Output the (x, y) coordinate of the center of the cell containing the given text.  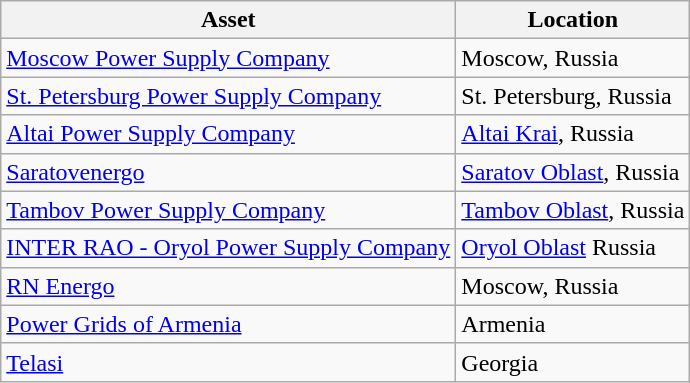
St. Petersburg Power Supply Company (228, 96)
INTER RAO - Oryol Power Supply Company (228, 248)
Tambov Power Supply Company (228, 210)
Power Grids of Armenia (228, 324)
Moscow Power Supply Company (228, 58)
Location (573, 20)
Telasi (228, 362)
Altai Krai, Russia (573, 134)
Georgia (573, 362)
Altai Power Supply Company (228, 134)
RN Energo (228, 286)
Asset (228, 20)
Tambov Oblast, Russia (573, 210)
Armenia (573, 324)
Saratov Oblast, Russia (573, 172)
St. Petersburg, Russia (573, 96)
Saratovenergo (228, 172)
Oryol Oblast Russia (573, 248)
